Search for the cell housing the specified text and yield its (X, Y) center coordinate. 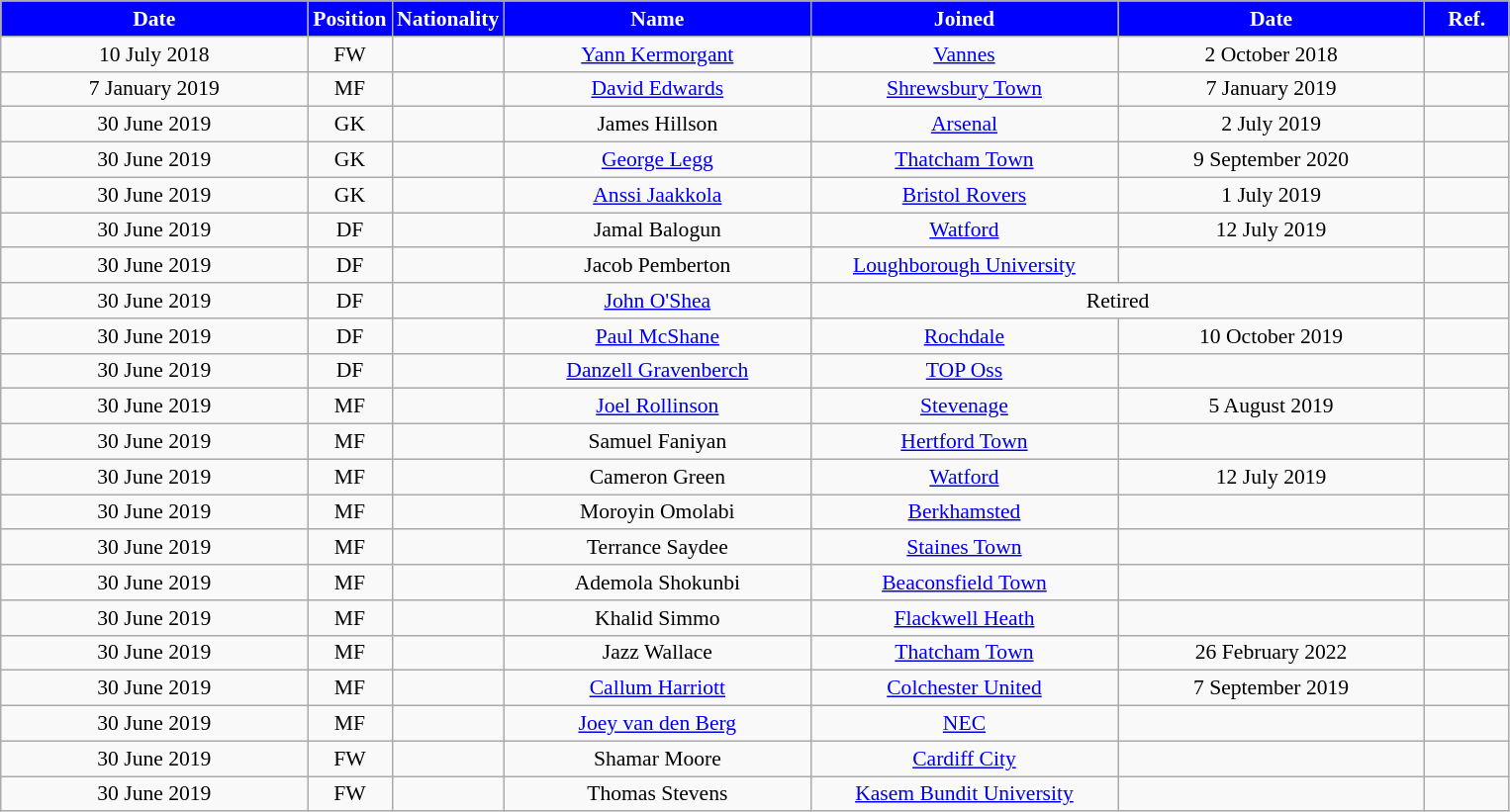
2 October 2018 (1272, 54)
Shamar Moore (657, 759)
Arsenal (964, 125)
Jacob Pemberton (657, 266)
Colchester United (964, 688)
Terrance Saydee (657, 548)
1 July 2019 (1272, 195)
Berkhamsted (964, 512)
Anssi Jaakkola (657, 195)
Flackwell Heath (964, 618)
Nationality (447, 19)
Beaconsfield Town (964, 583)
David Edwards (657, 89)
5 August 2019 (1272, 406)
Callum Harriott (657, 688)
10 October 2019 (1272, 336)
Joey van den Berg (657, 724)
7 September 2019 (1272, 688)
26 February 2022 (1272, 653)
2 July 2019 (1272, 125)
Paul McShane (657, 336)
Jamal Balogun (657, 230)
Danzell Gravenberch (657, 371)
Joel Rollinson (657, 406)
NEC (964, 724)
10 July 2018 (154, 54)
Bristol Rovers (964, 195)
Moroyin Omolabi (657, 512)
Loughborough University (964, 266)
Position (350, 19)
Name (657, 19)
Ref. (1466, 19)
James Hillson (657, 125)
Joined (964, 19)
Cameron Green (657, 477)
George Legg (657, 160)
Thomas Stevens (657, 794)
Rochdale (964, 336)
9 September 2020 (1272, 160)
John O'Shea (657, 301)
Stevenage (964, 406)
Kasem Bundit University (964, 794)
Jazz Wallace (657, 653)
Cardiff City (964, 759)
Vannes (964, 54)
Staines Town (964, 548)
Yann Kermorgant (657, 54)
Shrewsbury Town (964, 89)
Samuel Faniyan (657, 442)
TOP Oss (964, 371)
Retired (1117, 301)
Hertford Town (964, 442)
Khalid Simmo (657, 618)
Ademola Shokunbi (657, 583)
